Provide the (X, Y) coordinate of the cell's center where the given text is located.  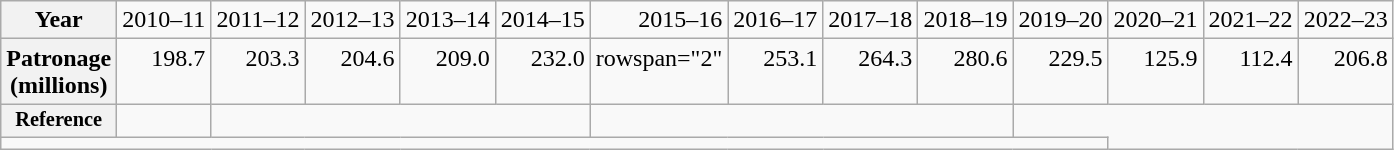
198.7 (164, 72)
209.0 (448, 72)
Year (59, 20)
204.6 (352, 72)
2017–18 (870, 20)
232.0 (542, 72)
203.3 (258, 72)
229.5 (1060, 72)
2015–16 (659, 20)
2022–23 (1346, 20)
112.4 (1250, 72)
264.3 (870, 72)
2011–12 (258, 20)
2018–19 (966, 20)
253.1 (776, 72)
280.6 (966, 72)
2013–14 (448, 20)
2014–15 (542, 20)
2010–11 (164, 20)
125.9 (1156, 72)
2012–13 (352, 20)
2020–21 (1156, 20)
2016–17 (776, 20)
2019–20 (1060, 20)
Reference (59, 121)
Patronage(millions) (59, 72)
2021–22 (1250, 20)
rowspan="2" (659, 72)
206.8 (1346, 72)
